Extract the [X, Y] coordinate from the center of the cell holding the provided text.  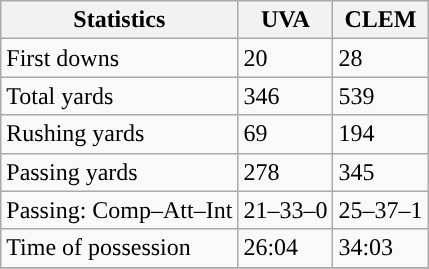
Rushing yards [120, 134]
Passing: Comp–Att–Int [120, 210]
First downs [120, 58]
345 [380, 172]
539 [380, 96]
194 [380, 134]
UVA [286, 20]
21–33–0 [286, 210]
28 [380, 58]
Passing yards [120, 172]
20 [286, 58]
69 [286, 134]
346 [286, 96]
Time of possession [120, 248]
34:03 [380, 248]
Statistics [120, 20]
278 [286, 172]
26:04 [286, 248]
25–37–1 [380, 210]
Total yards [120, 96]
CLEM [380, 20]
